Determine the (x, y) coordinate at the center of the cell enclosing the given text.  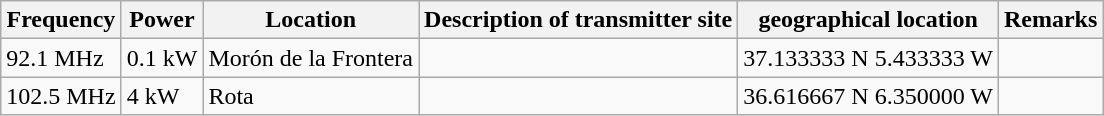
37.133333 N 5.433333 W (868, 58)
4 kW (162, 96)
Morón de la Frontera (311, 58)
Power (162, 20)
Location (311, 20)
92.1 MHz (61, 58)
Frequency (61, 20)
36.616667 N 6.350000 W (868, 96)
Description of transmitter site (578, 20)
Remarks (1050, 20)
0.1 kW (162, 58)
geographical location (868, 20)
102.5 MHz (61, 96)
Rota (311, 96)
